Locate the cell with the specified text and output its [X, Y] center coordinate. 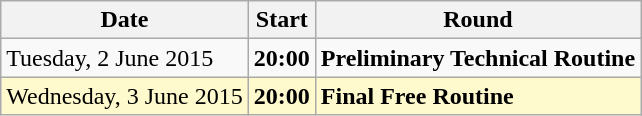
Tuesday, 2 June 2015 [125, 58]
Preliminary Technical Routine [478, 58]
Final Free Routine [478, 96]
Start [282, 20]
Round [478, 20]
Date [125, 20]
Wednesday, 3 June 2015 [125, 96]
